Provide the [X, Y] coordinate of the cell's center where the given text is located.  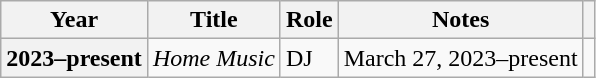
Role [309, 20]
Year [74, 20]
DJ [309, 58]
Notes [460, 20]
Home Music [214, 58]
March 27, 2023–present [460, 58]
Title [214, 20]
2023–present [74, 58]
